Pinpoint the cell where the given text exists, returning its [x, y] midpoint coordinate. 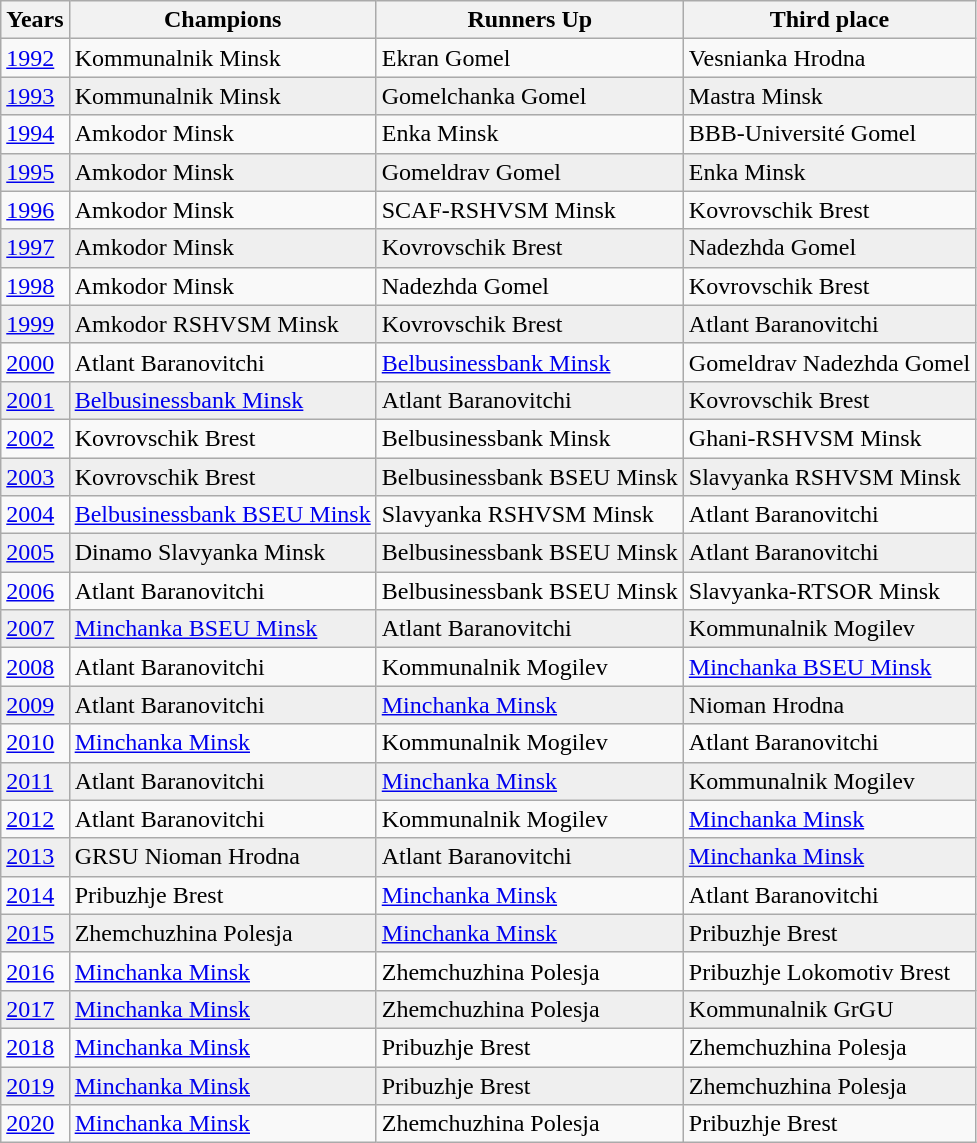
2009 [35, 705]
2017 [35, 1009]
Runners Up [530, 20]
2006 [35, 591]
2013 [35, 857]
Gomelchanka Gomel [530, 96]
2018 [35, 1047]
Dinamo Slavyanka Minsk [222, 553]
2008 [35, 667]
2004 [35, 515]
SCAF-RSHVSM Minsk [530, 210]
2001 [35, 400]
2007 [35, 629]
1999 [35, 324]
Amkodor RSHVSM Minsk [222, 324]
2003 [35, 477]
2000 [35, 362]
Ghani-RSHVSM Minsk [829, 438]
BBB-Université Gomel [829, 134]
1992 [35, 58]
1998 [35, 286]
Slavyanka-RTSOR Minsk [829, 591]
Kommunalnik GrGU [829, 1009]
Pribuzhje Lokomotiv Brest [829, 971]
Ekran Gomel [530, 58]
2002 [35, 438]
2015 [35, 933]
Nioman Hrodna [829, 705]
GRSU Nioman Hrodna [222, 857]
2016 [35, 971]
2011 [35, 781]
Gomeldrav Nadezhda Gomel [829, 362]
2019 [35, 1085]
1994 [35, 134]
1996 [35, 210]
Third place [829, 20]
1995 [35, 172]
2010 [35, 743]
1997 [35, 248]
2020 [35, 1124]
2012 [35, 819]
Years [35, 20]
1993 [35, 96]
Champions [222, 20]
2005 [35, 553]
Gomeldrav Gomel [530, 172]
Vesnianka Hrodna [829, 58]
Mastra Minsk [829, 96]
2014 [35, 895]
